Pinpoint the cell where the given text exists, returning its [X, Y] midpoint coordinate. 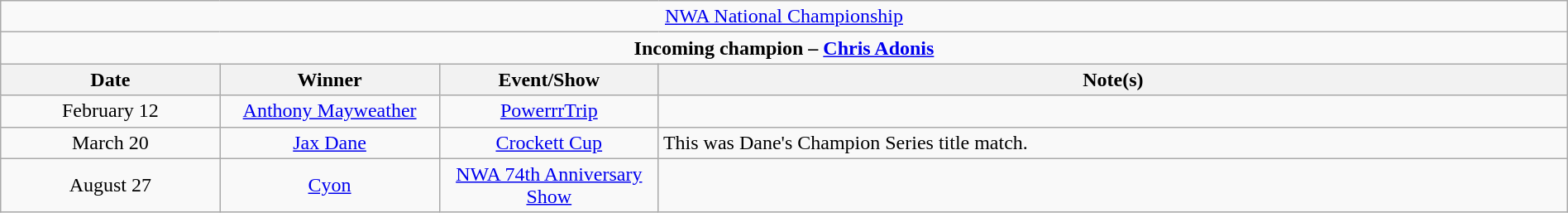
March 20 [111, 143]
Anthony Mayweather [329, 111]
Crockett Cup [549, 143]
Incoming champion – Chris Adonis [784, 48]
Note(s) [1113, 80]
Winner [329, 80]
NWA National Championship [784, 17]
Jax Dane [329, 143]
Date [111, 80]
August 27 [111, 186]
This was Dane's Champion Series title match. [1113, 143]
NWA 74th Anniversary Show [549, 186]
Event/Show [549, 80]
Cyon [329, 186]
February 12 [111, 111]
PowerrrTrip [549, 111]
